Extract the (X, Y) coordinate from the center of the cell holding the provided text.  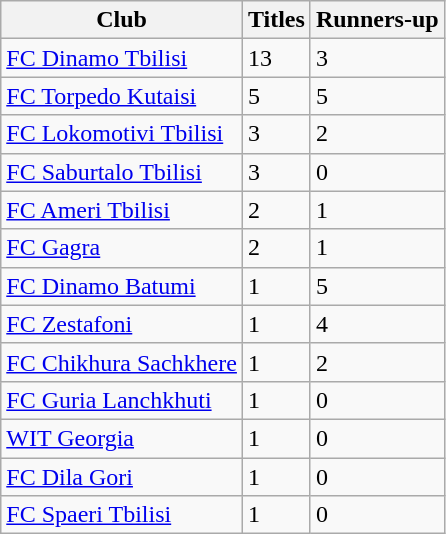
FC Dinamo Tbilisi (122, 58)
FC Guria Lanchkhuti (122, 400)
FC Gagra (122, 248)
Titles (276, 20)
FC Dila Gori (122, 477)
FC Chikhura Sachkhere (122, 362)
Club (122, 20)
FC Spaeri Tbilisi (122, 515)
13 (276, 58)
FC Saburtalo Tbilisi (122, 172)
FC Dinamo Batumi (122, 286)
FC Ameri Tbilisi (122, 210)
FC Lokomotivi Tbilisi (122, 134)
Runners-up (377, 20)
4 (377, 324)
FC Zestafoni (122, 324)
WIT Georgia (122, 438)
FC Torpedo Kutaisi (122, 96)
